Pinpoint the cell where the given text exists, returning its [X, Y] midpoint coordinate. 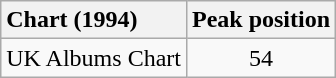
Peak position [260, 20]
54 [260, 58]
Chart (1994) [94, 20]
UK Albums Chart [94, 58]
